Find where the given text appears and provide that cell's center as (x, y) coordinate. 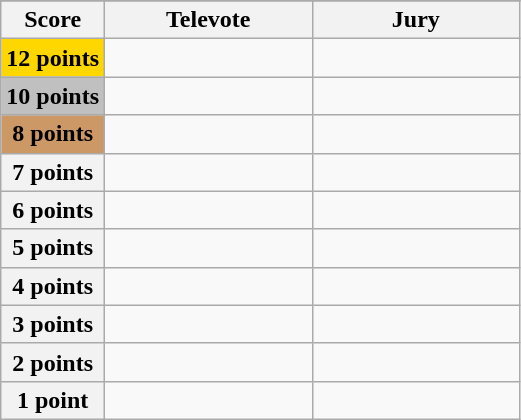
12 points (53, 58)
7 points (53, 172)
10 points (53, 96)
8 points (53, 134)
5 points (53, 248)
Jury (416, 20)
4 points (53, 286)
3 points (53, 324)
2 points (53, 362)
1 point (53, 400)
6 points (53, 210)
Televote (209, 20)
Score (53, 20)
